Determine the [X, Y] coordinate at the center of the cell enclosing the given text.  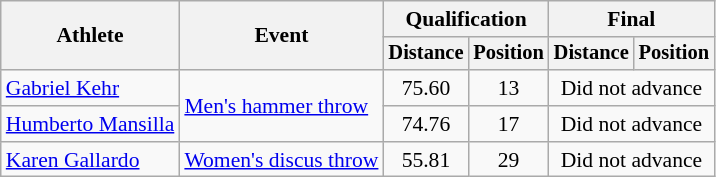
Qualification [466, 19]
17 [508, 124]
Final [632, 19]
Gabriel Kehr [90, 88]
Athlete [90, 36]
74.76 [426, 124]
Humberto Mansilla [90, 124]
13 [508, 88]
75.60 [426, 88]
Men's hammer throw [281, 106]
Event [281, 36]
